Find where the given text appears and provide that cell's center as [X, Y] coordinate. 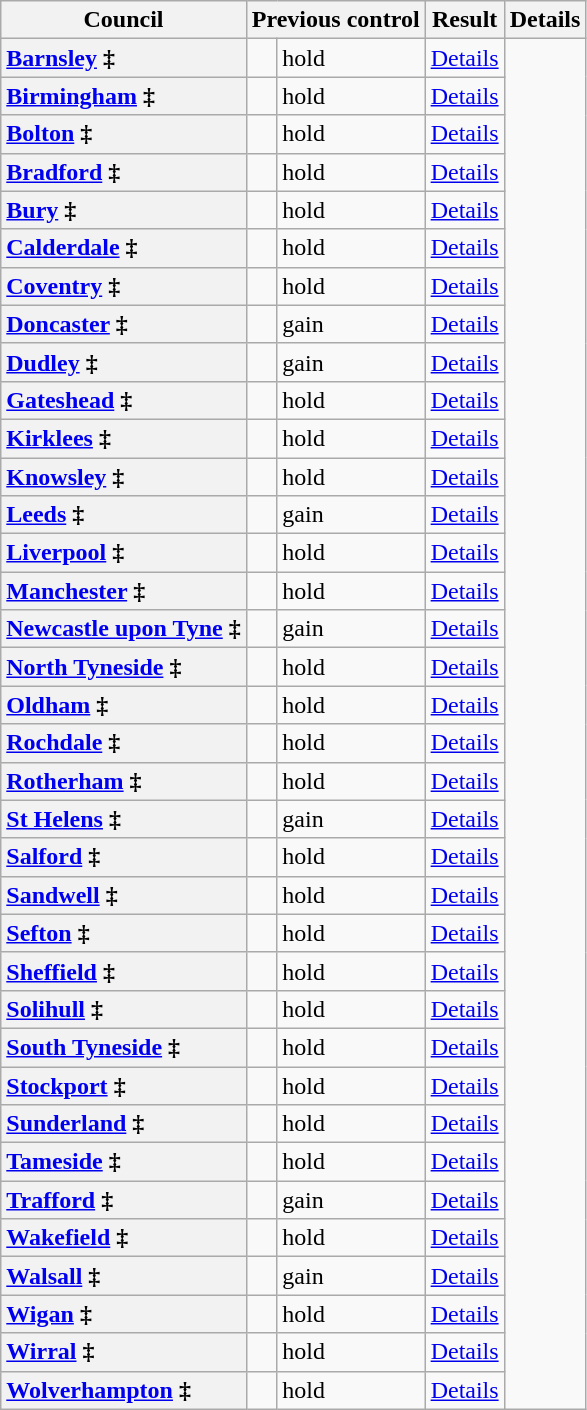
Gateshead ‡ [124, 400]
Trafford ‡ [124, 1200]
North Tyneside ‡ [124, 667]
Council [124, 20]
Solihull ‡ [124, 1009]
Barnsley ‡ [124, 58]
Salford ‡ [124, 857]
Newcastle upon Tyne ‡ [124, 629]
Wirral ‡ [124, 1352]
Sefton ‡ [124, 933]
South Tyneside ‡ [124, 1047]
Result [464, 20]
Kirklees ‡ [124, 438]
Tameside ‡ [124, 1162]
Sheffield ‡ [124, 971]
Sandwell ‡ [124, 895]
Doncaster ‡ [124, 324]
Bradford ‡ [124, 172]
Calderdale ‡ [124, 248]
Previous control [336, 20]
Oldham ‡ [124, 705]
St Helens ‡ [124, 819]
Wakefield ‡ [124, 1238]
Stockport ‡ [124, 1085]
Walsall ‡ [124, 1276]
Wolverhampton ‡ [124, 1390]
Bolton ‡ [124, 134]
Knowsley ‡ [124, 477]
Leeds ‡ [124, 515]
Coventry ‡ [124, 286]
Wigan ‡ [124, 1314]
Bury ‡ [124, 210]
Sunderland ‡ [124, 1124]
Manchester ‡ [124, 591]
Rotherham ‡ [124, 781]
Dudley ‡ [124, 362]
Liverpool ‡ [124, 553]
Birmingham ‡ [124, 96]
Rochdale ‡ [124, 743]
